Provide the (x, y) coordinate of the cell's center where the given text is located.  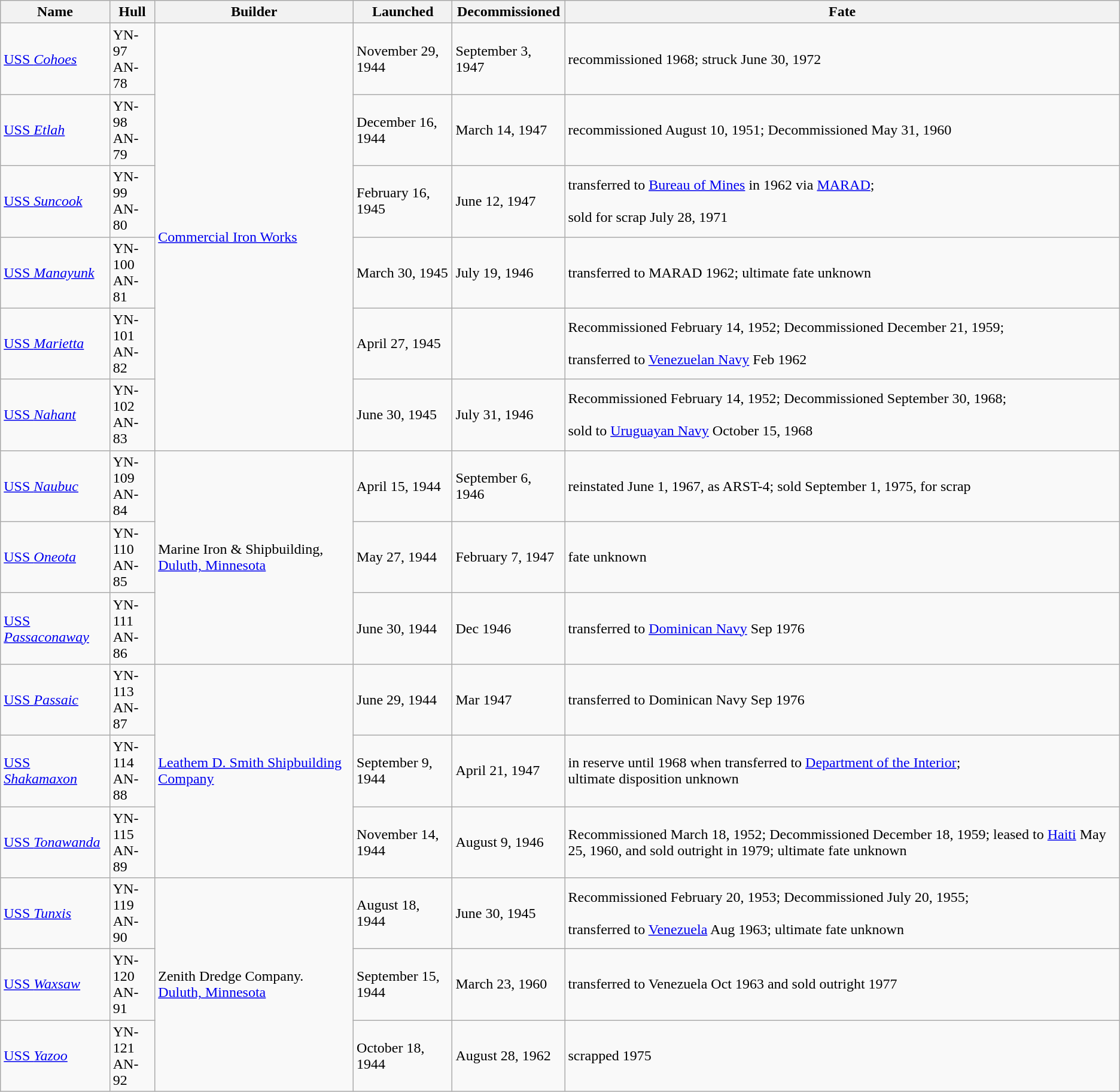
September 9, 1944 (403, 770)
YN-100AN-81 (132, 273)
YN-114AN-88 (132, 770)
transferred to Bureau of Mines in 1962 via MARAD;sold for scrap July 28, 1971 (842, 201)
Recommissioned March 18, 1952; Decommissioned December 18, 1959; leased to Haiti May 25, 1960, and sold outright in 1979; ultimate fate unknown (842, 842)
March 14, 1947 (509, 130)
USS Yazoo (55, 1056)
November 29, 1944 (403, 59)
Recommissioned February 14, 1952; Decommissioned September 30, 1968;sold to Uruguayan Navy October 15, 1968 (842, 415)
Builder (254, 12)
March 23, 1960 (509, 984)
October 18, 1944 (403, 1056)
Recommissioned February 14, 1952; Decommissioned December 21, 1959;transferred to Venezuelan Navy Feb 1962 (842, 343)
February 7, 1947 (509, 557)
Marine Iron & Shipbuilding, Duluth, Minnesota (254, 557)
Hull (132, 12)
YN-121AN-92 (132, 1056)
YN-120AN-91 (132, 984)
August 9, 1946 (509, 842)
March 30, 1945 (403, 273)
USS Tonawanda (55, 842)
June 30, 1944 (403, 628)
YN-113AN-87 (132, 700)
recommissioned 1968; struck June 30, 1972 (842, 59)
USS Suncook (55, 201)
YN-101AN-82 (132, 343)
YN-110AN-85 (132, 557)
August 18, 1944 (403, 914)
YN-99AN-80 (132, 201)
recommissioned August 10, 1951; Decommissioned May 31, 1960 (842, 130)
Dec 1946 (509, 628)
April 21, 1947 (509, 770)
USS Marietta (55, 343)
USS Nahant (55, 415)
November 14, 1944 (403, 842)
USS Naubuc (55, 486)
Mar 1947 (509, 700)
July 31, 1946 (509, 415)
YN-115AN-89 (132, 842)
YN-119AN-90 (132, 914)
fate unknown (842, 557)
transferred to MARAD 1962; ultimate fate unknown (842, 273)
August 28, 1962 (509, 1056)
YN-111AN-86 (132, 628)
Commercial Iron Works (254, 237)
USS Waxsaw (55, 984)
Recommissioned February 20, 1953; Decommissioned July 20, 1955;transferred to Venezuela Aug 1963; ultimate fate unknown (842, 914)
USS Cohoes (55, 59)
USS Oneota (55, 557)
April 15, 1944 (403, 486)
USS Shakamaxon (55, 770)
USS Passaconaway (55, 628)
Leathem D. Smith Shipbuilding Company (254, 770)
scrapped 1975 (842, 1056)
September 6, 1946 (509, 486)
in reserve until 1968 when transferred to Department of the Interior;ultimate disposition unknown (842, 770)
June 29, 1944 (403, 700)
YN-109AN-84 (132, 486)
YN-102AN-83 (132, 415)
USS Tunxis (55, 914)
February 16, 1945 (403, 201)
April 27, 1945 (403, 343)
USS Manayunk (55, 273)
YN-97AN-78 (132, 59)
May 27, 1944 (403, 557)
Decommissioned (509, 12)
Zenith Dredge Company. Duluth, Minnesota (254, 984)
June 12, 1947 (509, 201)
Launched (403, 12)
July 19, 1946 (509, 273)
September 15, 1944 (403, 984)
USS Passaic (55, 700)
reinstated June 1, 1967, as ARST-4; sold September 1, 1975, for scrap (842, 486)
Name (55, 12)
transferred to Venezuela Oct 1963 and sold outright 1977 (842, 984)
YN-98AN-79 (132, 130)
Fate (842, 12)
December 16, 1944 (403, 130)
September 3, 1947 (509, 59)
USS Etlah (55, 130)
